Output the [x, y] coordinate of the center of the cell containing the given text.  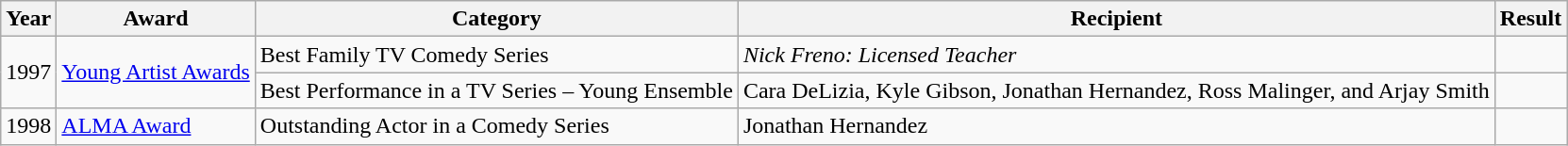
Recipient [1116, 19]
Award [156, 19]
Best Performance in a TV Series – Young Ensemble [496, 90]
1998 [28, 126]
Year [28, 19]
Category [496, 19]
Best Family TV Comedy Series [496, 55]
Result [1530, 19]
Young Artist Awards [156, 73]
1997 [28, 73]
Jonathan Hernandez [1116, 126]
ALMA Award [156, 126]
Outstanding Actor in a Comedy Series [496, 126]
Nick Freno: Licensed Teacher [1116, 55]
Cara DeLizia, Kyle Gibson, Jonathan Hernandez, Ross Malinger, and Arjay Smith [1116, 90]
